Scan for the cell matching the given text and deliver its (X, Y) coordinate at center. 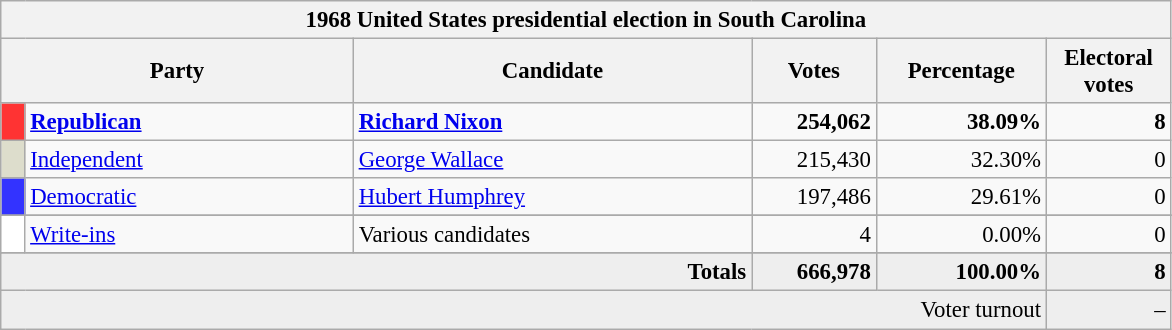
Hubert Humphrey (552, 197)
29.61% (961, 197)
0.00% (961, 235)
Republican (189, 122)
Richard Nixon (552, 122)
George Wallace (552, 160)
Write-ins (189, 235)
Democratic (189, 197)
1968 United States presidential election in South Carolina (586, 20)
Party (178, 72)
666,978 (814, 273)
Independent (189, 160)
Votes (814, 72)
Voter turnout (524, 310)
Electoral votes (1108, 72)
215,430 (814, 160)
32.30% (961, 160)
4 (814, 235)
38.09% (961, 122)
Candidate (552, 72)
100.00% (961, 273)
– (1108, 310)
197,486 (814, 197)
Totals (376, 273)
Various candidates (552, 235)
254,062 (814, 122)
Percentage (961, 72)
